For the text-containing cell, return its midpoint in [x, y] coordinate format. 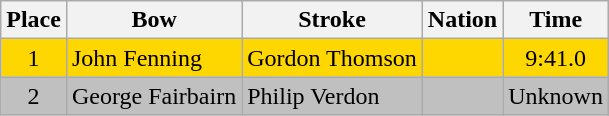
Philip Verdon [332, 96]
Stroke [332, 20]
1 [34, 58]
Gordon Thomson [332, 58]
2 [34, 96]
Unknown [556, 96]
George Fairbairn [154, 96]
Nation [462, 20]
Time [556, 20]
Place [34, 20]
John Fenning [154, 58]
Bow [154, 20]
9:41.0 [556, 58]
